Capture the cell that displays the provided text and extract its [X, Y] central coordinate. 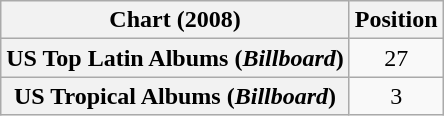
US Top Latin Albums (Billboard) [176, 58]
Position [396, 20]
US Tropical Albums (Billboard) [176, 96]
3 [396, 96]
Chart (2008) [176, 20]
27 [396, 58]
